Return the (x, y) coordinate for the center point of the cell that contains the specified text.  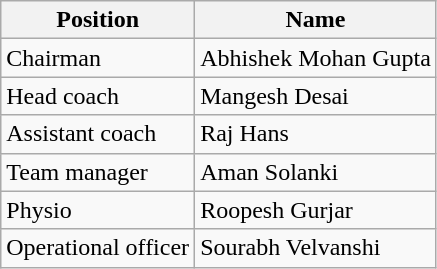
Team manager (98, 172)
Head coach (98, 96)
Operational officer (98, 248)
Position (98, 20)
Name (316, 20)
Physio (98, 210)
Roopesh Gurjar (316, 210)
Raj Hans (316, 134)
Mangesh Desai (316, 96)
Abhishek Mohan Gupta (316, 58)
Chairman (98, 58)
Aman Solanki (316, 172)
Assistant coach (98, 134)
Sourabh Velvanshi (316, 248)
